Provide the (x, y) coordinate of the cell's center where the given text is located.  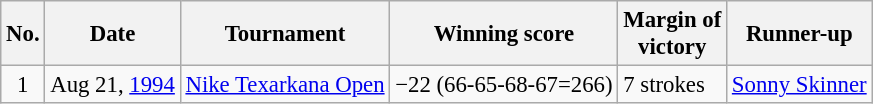
−22 (66-65-68-67=266) (504, 85)
Margin ofvictory (672, 34)
Runner-up (800, 34)
No. (23, 34)
1 (23, 85)
Winning score (504, 34)
Date (112, 34)
Aug 21, 1994 (112, 85)
Nike Texarkana Open (285, 85)
Tournament (285, 34)
Sonny Skinner (800, 85)
7 strokes (672, 85)
